Provide the (x, y) coordinate of the cell's center where the given text is located.  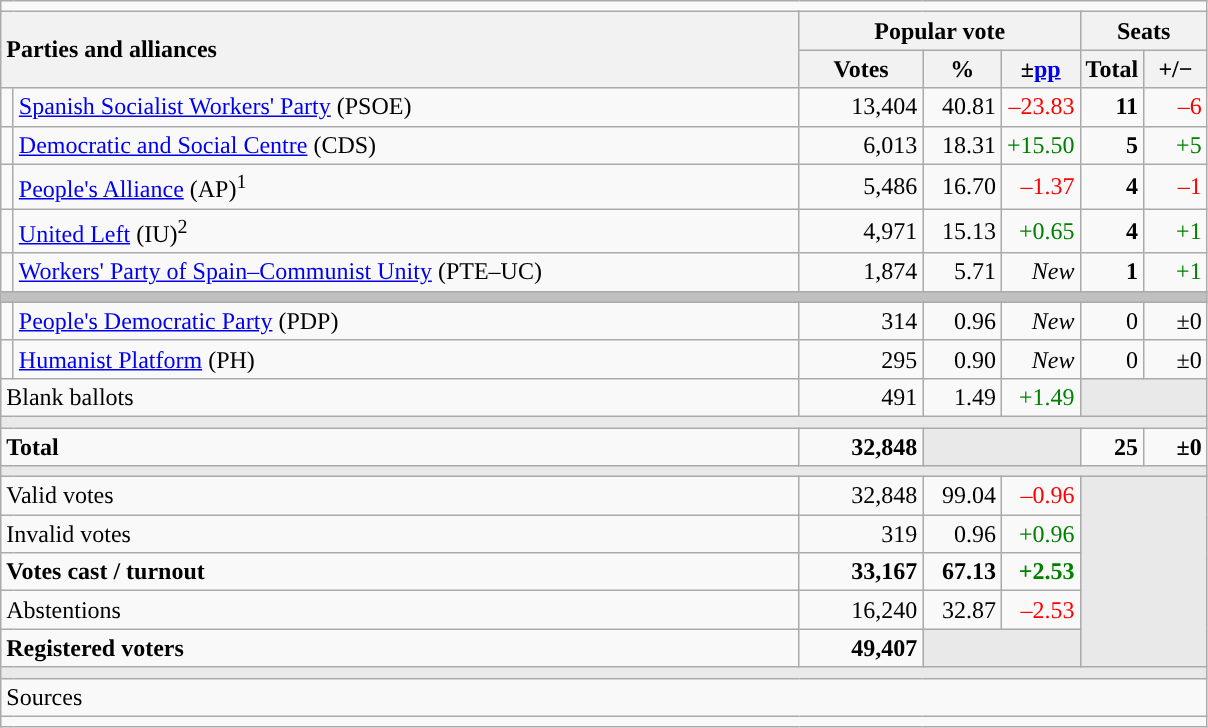
Votes (861, 69)
13,404 (861, 107)
0.90 (962, 359)
319 (861, 534)
49,407 (861, 648)
+5 (1176, 145)
5 (1112, 145)
16,240 (861, 610)
–6 (1176, 107)
314 (861, 321)
+0.65 (1040, 232)
Registered voters (400, 648)
15.13 (962, 232)
5,486 (861, 186)
United Left (IU)2 (406, 232)
1 (1112, 272)
11 (1112, 107)
1,874 (861, 272)
491 (861, 397)
16.70 (962, 186)
–23.83 (1040, 107)
–1 (1176, 186)
40.81 (962, 107)
1.49 (962, 397)
People's Democratic Party (PDP) (406, 321)
Valid votes (400, 496)
Spanish Socialist Workers' Party (PSOE) (406, 107)
People's Alliance (AP)1 (406, 186)
+15.50 (1040, 145)
Sources (604, 697)
Humanist Platform (PH) (406, 359)
99.04 (962, 496)
–2.53 (1040, 610)
Invalid votes (400, 534)
Workers' Party of Spain–Communist Unity (PTE–UC) (406, 272)
% (962, 69)
5.71 (962, 272)
Democratic and Social Centre (CDS) (406, 145)
Popular vote (940, 31)
6,013 (861, 145)
–1.37 (1040, 186)
32.87 (962, 610)
+2.53 (1040, 572)
Seats (1144, 31)
Votes cast / turnout (400, 572)
4,971 (861, 232)
67.13 (962, 572)
+1.49 (1040, 397)
Blank ballots (400, 397)
Parties and alliances (400, 50)
25 (1112, 447)
18.31 (962, 145)
±pp (1040, 69)
33,167 (861, 572)
+/− (1176, 69)
295 (861, 359)
–0.96 (1040, 496)
Abstentions (400, 610)
+0.96 (1040, 534)
